Scan for the cell matching the given text and deliver its [x, y] coordinate at center. 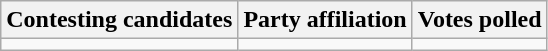
Party affiliation [325, 20]
Votes polled [480, 20]
Contesting candidates [120, 20]
